Return (x, y) of the center of cell containing provided text 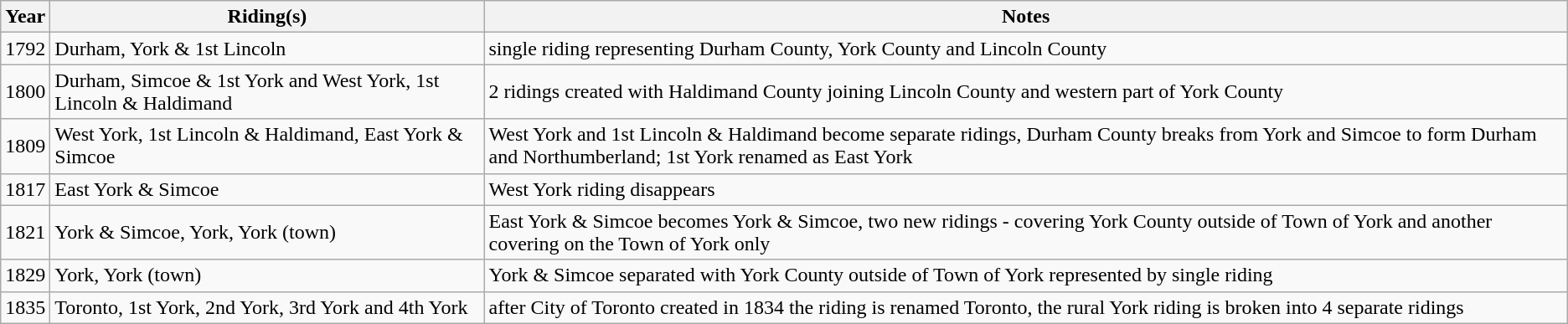
York, York (town) (267, 275)
Year (25, 17)
single riding representing Durham County, York County and Lincoln County (1025, 49)
Notes (1025, 17)
Durham, York & 1st Lincoln (267, 49)
York & Simcoe separated with York County outside of Town of York represented by single riding (1025, 275)
1821 (25, 233)
1792 (25, 49)
Toronto, 1st York, 2nd York, 3rd York and 4th York (267, 307)
East York & Simcoe (267, 189)
1829 (25, 275)
2 ridings created with Haldimand County joining Lincoln County and western part of York County (1025, 92)
York & Simcoe, York, York (town) (267, 233)
after City of Toronto created in 1834 the riding is renamed Toronto, the rural York riding is broken into 4 separate ridings (1025, 307)
West York riding disappears (1025, 189)
Durham, Simcoe & 1st York and West York, 1st Lincoln & Haldimand (267, 92)
1809 (25, 146)
West York, 1st Lincoln & Haldimand, East York & Simcoe (267, 146)
1817 (25, 189)
Riding(s) (267, 17)
1835 (25, 307)
1800 (25, 92)
